Locate the cell with the specified text and output its (X, Y) center coordinate. 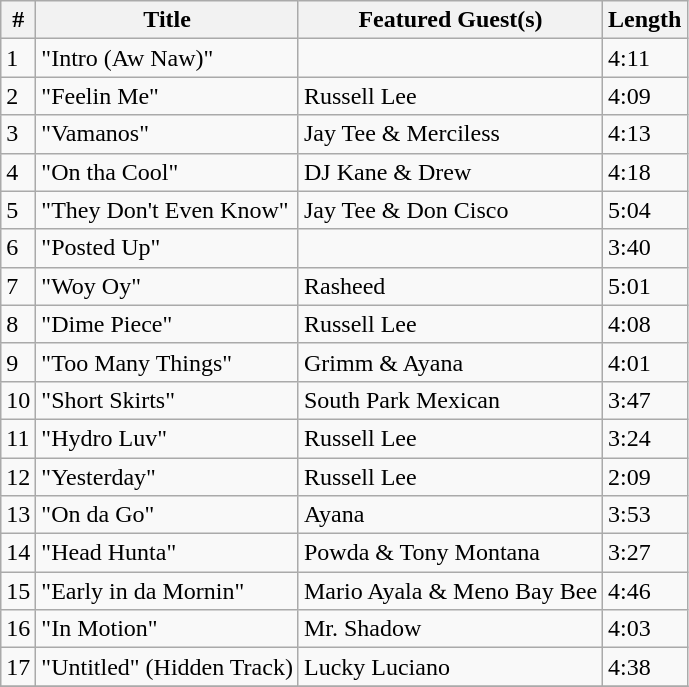
"Dime Piece" (168, 324)
5:01 (645, 286)
8 (18, 324)
Length (645, 20)
"Intro (Aw Naw)" (168, 58)
"Vamanos" (168, 134)
13 (18, 515)
DJ Kane & Drew (450, 172)
4:03 (645, 629)
10 (18, 400)
"Head Hunta" (168, 553)
Lucky Luciano (450, 667)
11 (18, 438)
Powda & Tony Montana (450, 553)
# (18, 20)
"Short Skirts" (168, 400)
17 (18, 667)
Featured Guest(s) (450, 20)
Title (168, 20)
4:38 (645, 667)
"Early in da Mornin" (168, 591)
16 (18, 629)
Grimm & Ayana (450, 362)
Rasheed (450, 286)
4:46 (645, 591)
5:04 (645, 210)
"Hydro Luv" (168, 438)
South Park Mexican (450, 400)
"Posted Up" (168, 248)
4 (18, 172)
3:40 (645, 248)
3:53 (645, 515)
1 (18, 58)
2 (18, 96)
5 (18, 210)
3:47 (645, 400)
4:01 (645, 362)
"On da Go" (168, 515)
3:24 (645, 438)
Ayana (450, 515)
6 (18, 248)
4:18 (645, 172)
4:08 (645, 324)
2:09 (645, 477)
Mr. Shadow (450, 629)
3:27 (645, 553)
"Woy Oy" (168, 286)
Jay Tee & Merciless (450, 134)
"They Don't Even Know" (168, 210)
12 (18, 477)
3 (18, 134)
4:13 (645, 134)
"Too Many Things" (168, 362)
"Untitled" (Hidden Track) (168, 667)
Jay Tee & Don Cisco (450, 210)
7 (18, 286)
4:11 (645, 58)
"On tha Cool" (168, 172)
4:09 (645, 96)
"Yesterday" (168, 477)
"Feelin Me" (168, 96)
Mario Ayala & Meno Bay Bee (450, 591)
15 (18, 591)
14 (18, 553)
"In Motion" (168, 629)
9 (18, 362)
